Return the (X, Y) coordinate for the center point of the cell that contains the specified text.  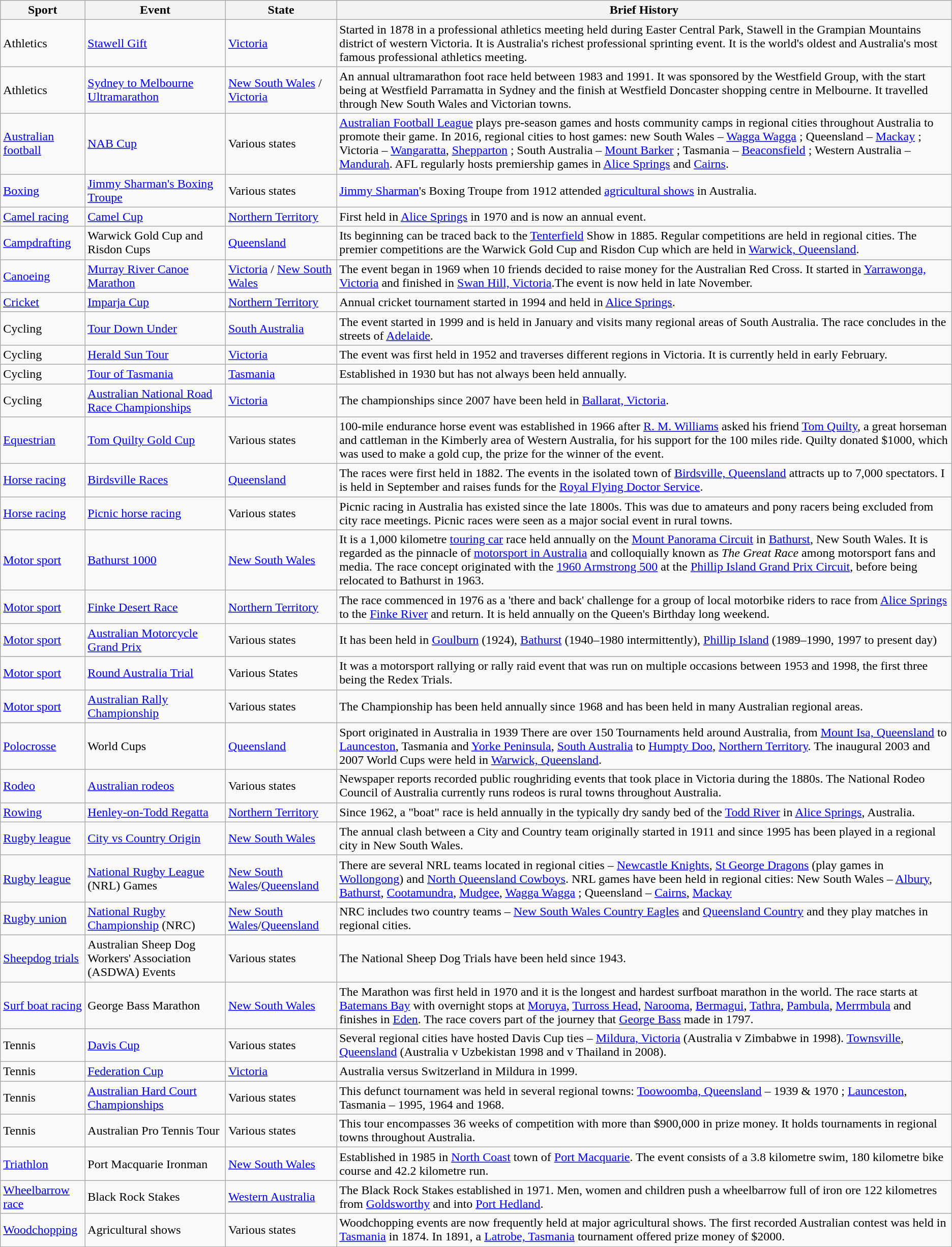
Australia versus Switzerland in Mildura in 1999. (644, 1072)
Since 1962, a "boat" race is held annually in the typically dry sandy bed of the Todd River in Alice Springs, Australia. (644, 812)
Port Macquarie Ironman (156, 1164)
The annual clash between a City and Country team originally started in 1911 and since 1995 has been played in a regional city in New South Wales. (644, 838)
Agricultural shows (156, 1230)
Davis Cup (156, 1046)
Australian football (43, 143)
Picnic horse racing (156, 514)
Tour of Tasmania (156, 374)
Australian Pro Tennis Tour (156, 1131)
World Cups (156, 746)
Jimmy Sharman's Boxing Troupe (156, 190)
Established in 1930 but has not always been held annually. (644, 374)
Imparja Cup (156, 302)
Event (156, 10)
Boxing (43, 190)
Cricket (43, 302)
Tom Quilty Gold Cup (156, 440)
Australian Hard Court Championships (156, 1097)
The event was first held in 1952 and traverses different regions in Victoria. It is currently held in early February. (644, 354)
Australian Motorcycle Grand Prix (156, 640)
Henley-on-Todd Regatta (156, 812)
Australian National Road Race Championships (156, 400)
The championships since 2007 have been held in Ballarat, Victoria. (644, 400)
The National Sheep Dog Trials have been held since 1943. (644, 958)
Surf boat racing (43, 1005)
This tour encompasses 36 weeks of competition with more than $900,000 in prize money. It holds tournaments in regional towns throughout Australia. (644, 1131)
Equestrian (43, 440)
Tour Down Under (156, 329)
Australian rodeos (156, 786)
Australian Sheep Dog Workers' Association (ASDWA) Events (156, 958)
South Australia (281, 329)
City vs Country Origin (156, 838)
National Rugby Championship (NRC) (156, 918)
Western Australia (281, 1197)
Black Rock Stakes (156, 1197)
Tasmania (281, 374)
Rugby union (43, 918)
NAB Cup (156, 143)
National Rugby League (NRL) Games (156, 878)
Federation Cup (156, 1072)
Brief History (644, 10)
Canoeing (43, 276)
Triathlon (43, 1164)
Woodchopping (43, 1230)
It was a motorsport rallying or rally raid event that was run on multiple occasions between 1953 and 1998, the first three being the Redex Trials. (644, 673)
Warwick Gold Cup and Risdon Cups (156, 243)
Sydney to Melbourne Ultramarathon (156, 90)
The event started in 1999 and is held in January and visits many regional areas of South Australia. The race concludes in the streets of Adelaide. (644, 329)
Sport (43, 10)
Jimmy Sharman's Boxing Troupe from 1912 attended agricultural shows in Australia. (644, 190)
State (281, 10)
First held in Alice Springs in 1970 and is now an annual event. (644, 217)
Polocrosse (43, 746)
Various States (281, 673)
Campdrafting (43, 243)
Rowing (43, 812)
NRC includes two country teams – New South Wales Country Eagles and Queensland Country and they play matches in regional cities. (644, 918)
The Championship has been held annually since 1968 and has been held in many Australian regional areas. (644, 706)
Herald Sun Tour (156, 354)
It has been held in Goulburn (1924), Bathurst (1940–1980 intermittently), Phillip Island (1989–1990, 1997 to present day) (644, 640)
Camel racing (43, 217)
New South Wales / Victoria (281, 90)
Stawell Gift (156, 43)
Wheelbarrow race (43, 1197)
Rodeo (43, 786)
George Bass Marathon (156, 1005)
Australian Rally Championship (156, 706)
Murray River Canoe Marathon (156, 276)
Victoria / New South Wales (281, 276)
Sheepdog trials (43, 958)
Birdsville Races (156, 480)
This defunct tournament was held in several regional towns: Toowoomba, Queensland – 1939 & 1970 ; Launceston, Tasmania – 1995, 1964 and 1968. (644, 1097)
Round Australia Trial (156, 673)
Annual cricket tournament started in 1994 and held in Alice Springs. (644, 302)
Finke Desert Race (156, 607)
Bathurst 1000 (156, 560)
Camel Cup (156, 217)
